Determine the [X, Y] coordinate at the center of the cell enclosing the given text.  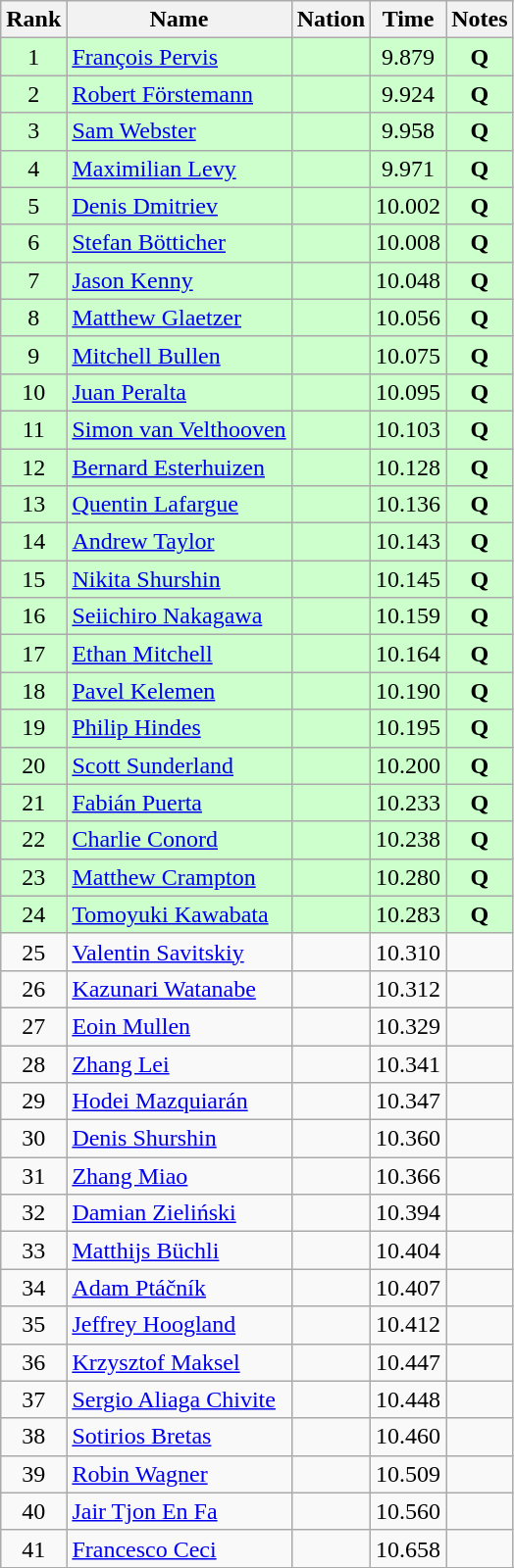
Valentin Savitskiy [179, 952]
24 [33, 914]
9.879 [408, 57]
Quentin Lafargue [179, 505]
9.971 [408, 169]
9.924 [408, 94]
22 [33, 840]
27 [33, 1026]
2 [33, 94]
Matthew Crampton [179, 877]
30 [33, 1139]
Nikita Shurshin [179, 579]
François Pervis [179, 57]
10.195 [408, 728]
Tomoyuki Kawabata [179, 914]
Denis Shurshin [179, 1139]
20 [33, 765]
10.145 [408, 579]
10.447 [408, 1362]
5 [33, 206]
10.283 [408, 914]
17 [33, 654]
Jason Kenny [179, 280]
10.048 [408, 280]
Simon van Velthooven [179, 429]
Sergio Aliaga Chivite [179, 1399]
4 [33, 169]
Juan Peralta [179, 392]
18 [33, 691]
Ethan Mitchell [179, 654]
41 [33, 1548]
10.310 [408, 952]
10.008 [408, 243]
10.560 [408, 1511]
Robin Wagner [179, 1474]
10.136 [408, 505]
29 [33, 1102]
25 [33, 952]
Name [179, 20]
10.238 [408, 840]
10.404 [408, 1250]
34 [33, 1288]
16 [33, 616]
Notes [480, 20]
Bernard Esterhuizen [179, 467]
10.509 [408, 1474]
Francesco Ceci [179, 1548]
10.056 [408, 318]
Andrew Taylor [179, 542]
Mitchell Bullen [179, 355]
Time [408, 20]
8 [33, 318]
9 [33, 355]
Robert Förstemann [179, 94]
10.448 [408, 1399]
10.103 [408, 429]
Denis Dmitriev [179, 206]
40 [33, 1511]
10.460 [408, 1437]
10.159 [408, 616]
12 [33, 467]
10.347 [408, 1102]
13 [33, 505]
10.002 [408, 206]
7 [33, 280]
9.958 [408, 131]
Charlie Conord [179, 840]
26 [33, 989]
10.394 [408, 1213]
Hodei Mazquiarán [179, 1102]
Nation [331, 20]
10.200 [408, 765]
31 [33, 1176]
Eoin Mullen [179, 1026]
6 [33, 243]
37 [33, 1399]
38 [33, 1437]
1 [33, 57]
10.143 [408, 542]
10.658 [408, 1548]
3 [33, 131]
10 [33, 392]
Scott Sunderland [179, 765]
36 [33, 1362]
15 [33, 579]
Matthew Glaetzer [179, 318]
10.190 [408, 691]
Kazunari Watanabe [179, 989]
Jair Tjon En Fa [179, 1511]
Krzysztof Maksel [179, 1362]
10.329 [408, 1026]
32 [33, 1213]
10.366 [408, 1176]
10.360 [408, 1139]
10.075 [408, 355]
23 [33, 877]
35 [33, 1325]
11 [33, 429]
Fabián Puerta [179, 803]
21 [33, 803]
10.095 [408, 392]
Stefan Bötticher [179, 243]
10.407 [408, 1288]
Jeffrey Hoogland [179, 1325]
Sam Webster [179, 131]
10.312 [408, 989]
Matthijs Büchli [179, 1250]
10.164 [408, 654]
10.341 [408, 1063]
Damian Zieliński [179, 1213]
Rank [33, 20]
33 [33, 1250]
Adam Ptáčník [179, 1288]
39 [33, 1474]
Maximilian Levy [179, 169]
14 [33, 542]
Zhang Lei [179, 1063]
Philip Hindes [179, 728]
Sotirios Bretas [179, 1437]
Zhang Miao [179, 1176]
10.128 [408, 467]
10.412 [408, 1325]
10.233 [408, 803]
Seiichiro Nakagawa [179, 616]
10.280 [408, 877]
19 [33, 728]
28 [33, 1063]
Pavel Kelemen [179, 691]
